For the text-containing cell, return its midpoint in (X, Y) coordinate format. 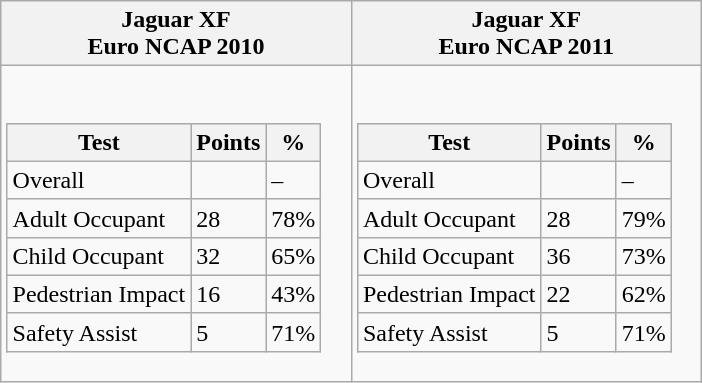
36 (578, 256)
73% (644, 256)
32 (228, 256)
65% (294, 256)
Test Points % Overall – Adult Occupant 28 78% Child Occupant 32 65% Pedestrian Impact 16 43% Safety Assist 5 71% (176, 224)
79% (644, 218)
Test Points % Overall – Adult Occupant 28 79% Child Occupant 36 73% Pedestrian Impact 22 62% Safety Assist 5 71% (526, 224)
Jaguar XFEuro NCAP 2010 (176, 34)
78% (294, 218)
22 (578, 294)
43% (294, 294)
16 (228, 294)
Jaguar XFEuro NCAP 2011 (526, 34)
62% (644, 294)
